Determine the (x, y) coordinate at the center of the cell enclosing the given text.  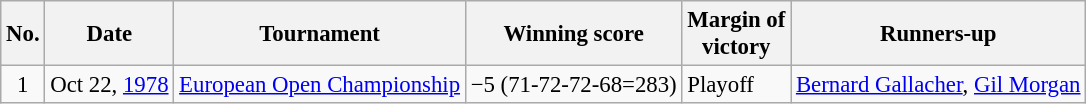
Playoff (736, 85)
Runners-up (938, 34)
1 (23, 85)
Bernard Gallacher, Gil Morgan (938, 85)
Oct 22, 1978 (110, 85)
No. (23, 34)
Winning score (574, 34)
Margin ofvictory (736, 34)
Date (110, 34)
Tournament (320, 34)
European Open Championship (320, 85)
−5 (71-72-72-68=283) (574, 85)
